Find where the given text appears and provide that cell's center as (X, Y) coordinate. 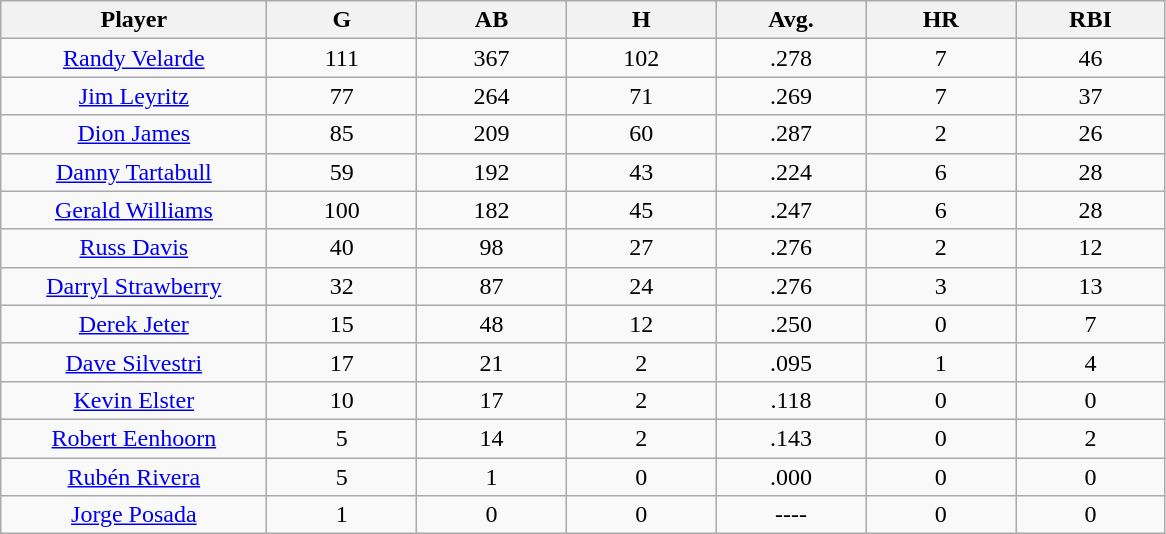
14 (492, 438)
Player (134, 20)
102 (641, 58)
32 (342, 286)
111 (342, 58)
Rubén Rivera (134, 477)
21 (492, 362)
100 (342, 210)
Jorge Posada (134, 515)
Robert Eenhoorn (134, 438)
26 (1091, 134)
.118 (791, 400)
Avg. (791, 20)
.143 (791, 438)
59 (342, 172)
.250 (791, 324)
46 (1091, 58)
Dion James (134, 134)
.287 (791, 134)
15 (342, 324)
Derek Jeter (134, 324)
---- (791, 515)
192 (492, 172)
H (641, 20)
RBI (1091, 20)
AB (492, 20)
Dave Silvestri (134, 362)
.000 (791, 477)
45 (641, 210)
Gerald Williams (134, 210)
.247 (791, 210)
77 (342, 96)
87 (492, 286)
4 (1091, 362)
85 (342, 134)
209 (492, 134)
13 (1091, 286)
Randy Velarde (134, 58)
43 (641, 172)
264 (492, 96)
98 (492, 248)
.269 (791, 96)
.224 (791, 172)
182 (492, 210)
60 (641, 134)
3 (941, 286)
27 (641, 248)
10 (342, 400)
Kevin Elster (134, 400)
40 (342, 248)
367 (492, 58)
Danny Tartabull (134, 172)
.278 (791, 58)
24 (641, 286)
71 (641, 96)
Darryl Strawberry (134, 286)
HR (941, 20)
Russ Davis (134, 248)
48 (492, 324)
G (342, 20)
37 (1091, 96)
Jim Leyritz (134, 96)
.095 (791, 362)
